Return (X, Y) of the center of cell containing provided text 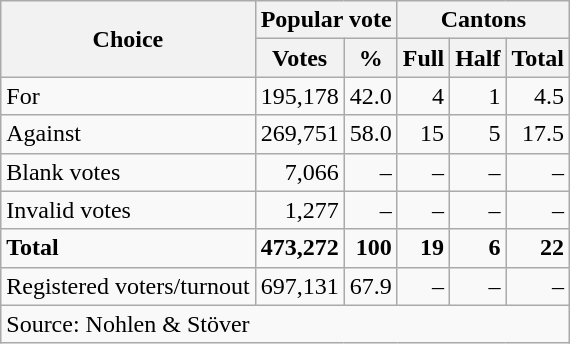
% (370, 58)
Popular vote (326, 20)
269,751 (300, 134)
7,066 (300, 172)
42.0 (370, 96)
Against (128, 134)
4 (423, 96)
Source: Nohlen & Stöver (286, 324)
Choice (128, 39)
195,178 (300, 96)
15 (423, 134)
Full (423, 58)
Blank votes (128, 172)
17.5 (538, 134)
19 (423, 248)
473,272 (300, 248)
58.0 (370, 134)
Votes (300, 58)
Cantons (483, 20)
100 (370, 248)
1,277 (300, 210)
Invalid votes (128, 210)
697,131 (300, 286)
1 (478, 96)
Registered voters/turnout (128, 286)
6 (478, 248)
67.9 (370, 286)
4.5 (538, 96)
For (128, 96)
5 (478, 134)
22 (538, 248)
Half (478, 58)
